Return (X, Y) of the center of cell containing provided text 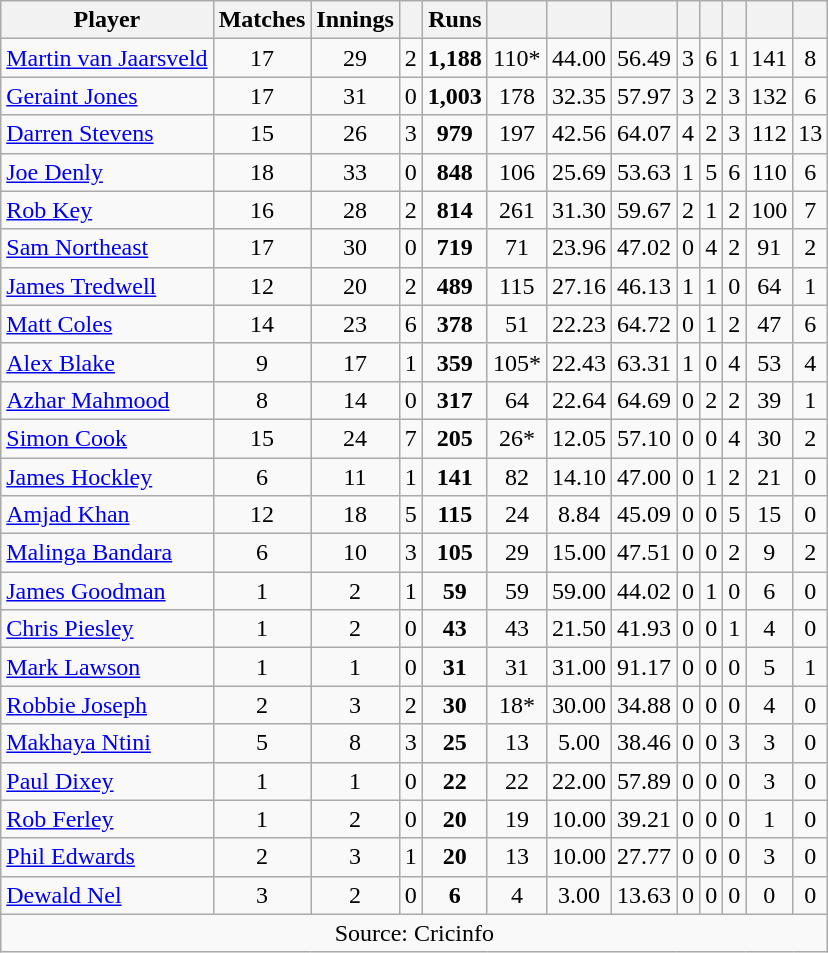
21.50 (578, 629)
Dewald Nel (107, 895)
15.00 (578, 553)
21 (770, 477)
23.96 (578, 248)
110 (770, 172)
106 (516, 172)
13.63 (644, 895)
Paul Dixey (107, 781)
Robbie Joseph (107, 705)
719 (454, 248)
26 (355, 134)
14.10 (578, 477)
27.16 (578, 286)
30.00 (578, 705)
Makhaya Ntini (107, 743)
16 (262, 210)
44.00 (578, 58)
Rob Key (107, 210)
Martin van Jaarsveld (107, 58)
33 (355, 172)
64.69 (644, 400)
71 (516, 248)
32.35 (578, 96)
100 (770, 210)
57.97 (644, 96)
22.43 (578, 362)
56.49 (644, 58)
Sam Northeast (107, 248)
Runs (454, 20)
Matches (262, 20)
41.93 (644, 629)
26* (516, 438)
Innings (355, 20)
25.69 (578, 172)
Source: Cricinfo (414, 933)
5.00 (578, 743)
Geraint Jones (107, 96)
38.46 (644, 743)
James Tredwell (107, 286)
Matt Coles (107, 324)
31.00 (578, 667)
91 (770, 248)
12.05 (578, 438)
53.63 (644, 172)
31.30 (578, 210)
47.51 (644, 553)
848 (454, 172)
28 (355, 210)
110* (516, 58)
Joe Denly (107, 172)
18* (516, 705)
Malinga Bandara (107, 553)
317 (454, 400)
64.07 (644, 134)
42.56 (578, 134)
Amjad Khan (107, 515)
10 (355, 553)
112 (770, 134)
Mark Lawson (107, 667)
25 (454, 743)
1,003 (454, 96)
178 (516, 96)
47.00 (644, 477)
34.88 (644, 705)
53 (770, 362)
39.21 (644, 819)
979 (454, 134)
63.31 (644, 362)
Simon Cook (107, 438)
22.64 (578, 400)
197 (516, 134)
489 (454, 286)
19 (516, 819)
Azhar Mahmood (107, 400)
814 (454, 210)
1,188 (454, 58)
Rob Ferley (107, 819)
378 (454, 324)
59.00 (578, 591)
105* (516, 362)
359 (454, 362)
132 (770, 96)
91.17 (644, 667)
Phil Edwards (107, 857)
Chris Piesley (107, 629)
22.23 (578, 324)
47.02 (644, 248)
261 (516, 210)
57.89 (644, 781)
57.10 (644, 438)
8.84 (578, 515)
James Goodman (107, 591)
51 (516, 324)
3.00 (578, 895)
39 (770, 400)
11 (355, 477)
27.77 (644, 857)
22.00 (578, 781)
23 (355, 324)
59.67 (644, 210)
205 (454, 438)
Player (107, 20)
James Hockley (107, 477)
47 (770, 324)
46.13 (644, 286)
Alex Blake (107, 362)
Darren Stevens (107, 134)
44.02 (644, 591)
64.72 (644, 324)
105 (454, 553)
82 (516, 477)
45.09 (644, 515)
